From the cell containing the given text, extract its center point as [x, y] coordinate. 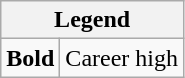
Career high [122, 58]
Bold [30, 58]
Legend [92, 20]
